Capture the cell that displays the provided text and extract its (X, Y) central coordinate. 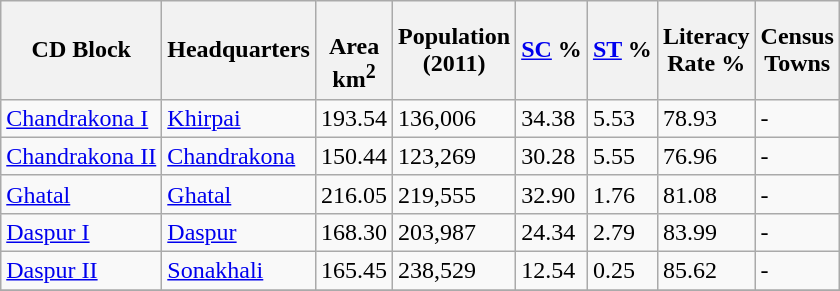
5.55 (622, 156)
168.30 (354, 232)
85.62 (706, 271)
24.34 (552, 232)
203,987 (454, 232)
Daspur II (82, 271)
81.08 (706, 194)
219,555 (454, 194)
Chandrakona I (82, 118)
Sonakhali (239, 271)
165.45 (354, 271)
5.53 (622, 118)
32.90 (552, 194)
Literacy Rate % (706, 50)
CensusTowns (797, 50)
76.96 (706, 156)
Population(2011) (454, 50)
SC % (552, 50)
Daspur I (82, 232)
Headquarters (239, 50)
0.25 (622, 271)
193.54 (354, 118)
78.93 (706, 118)
Chandrakona (239, 156)
30.28 (552, 156)
12.54 (552, 271)
Khirpai (239, 118)
83.99 (706, 232)
1.76 (622, 194)
2.79 (622, 232)
136,006 (454, 118)
Daspur (239, 232)
CD Block (82, 50)
216.05 (354, 194)
123,269 (454, 156)
150.44 (354, 156)
238,529 (454, 271)
34.38 (552, 118)
Chandrakona II (82, 156)
ST % (622, 50)
Areakm2 (354, 50)
